From the cell containing the given text, extract its center point as (X, Y) coordinate. 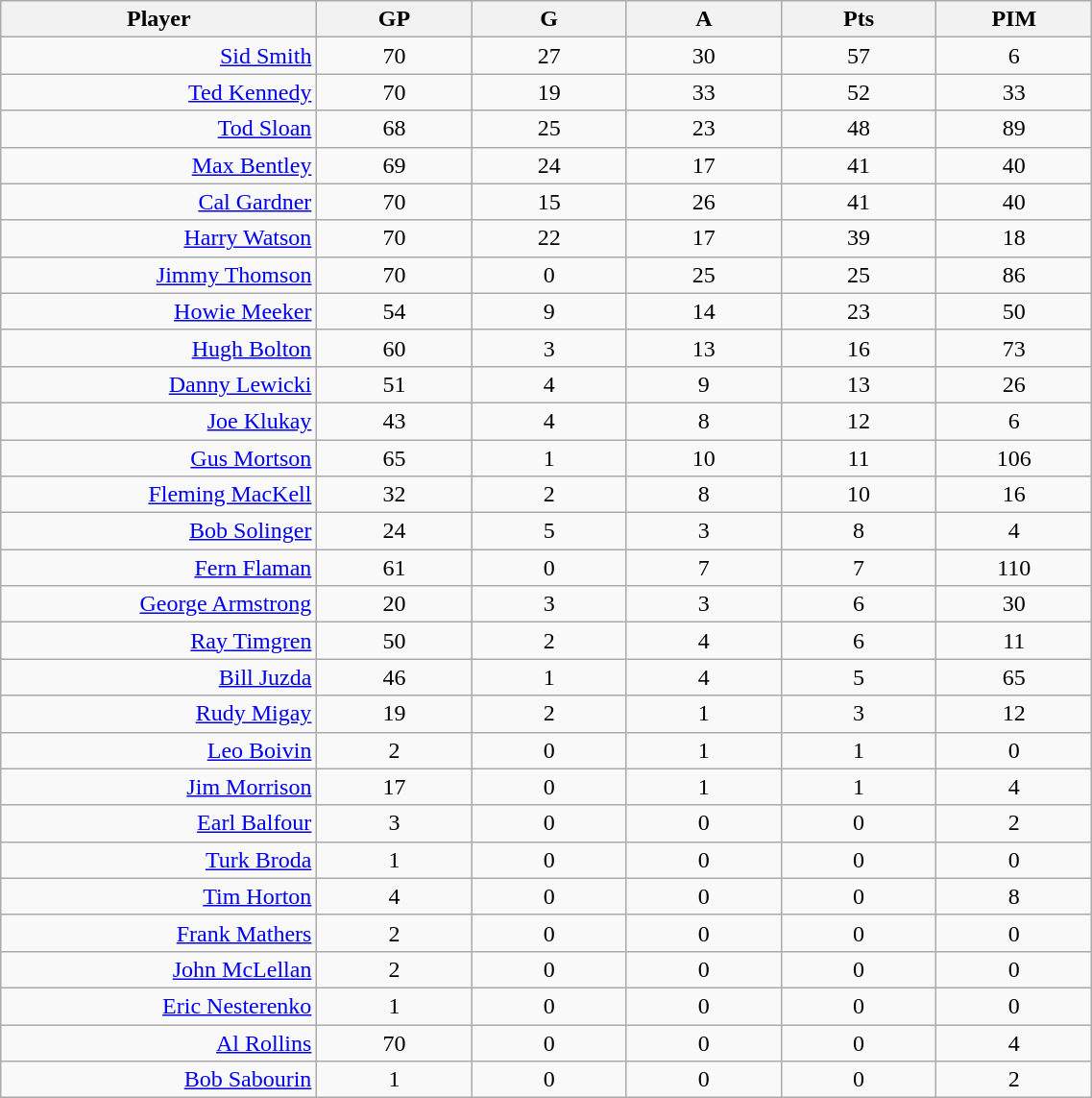
John McLellan (159, 969)
86 (1014, 275)
A (703, 19)
Ted Kennedy (159, 92)
George Armstrong (159, 604)
Sid Smith (159, 56)
61 (394, 568)
43 (394, 421)
Player (159, 19)
Pts (859, 19)
Max Bentley (159, 165)
PIM (1014, 19)
54 (394, 311)
68 (394, 129)
39 (859, 238)
Cal Gardner (159, 202)
G (549, 19)
48 (859, 129)
Bob Solinger (159, 531)
Gus Mortson (159, 458)
46 (394, 677)
27 (549, 56)
Fleming MacKell (159, 495)
20 (394, 604)
Earl Balfour (159, 823)
15 (549, 202)
Frank Mathers (159, 933)
Leo Boivin (159, 750)
Eric Nesterenko (159, 1006)
Fern Flaman (159, 568)
60 (394, 348)
Harry Watson (159, 238)
Rudy Migay (159, 714)
Joe Klukay (159, 421)
Al Rollins (159, 1042)
Bill Juzda (159, 677)
Jimmy Thomson (159, 275)
69 (394, 165)
51 (394, 384)
Turk Broda (159, 860)
Hugh Bolton (159, 348)
73 (1014, 348)
Tim Horton (159, 896)
110 (1014, 568)
Bob Sabourin (159, 1080)
52 (859, 92)
89 (1014, 129)
Danny Lewicki (159, 384)
Jim Morrison (159, 787)
Ray Timgren (159, 641)
22 (549, 238)
106 (1014, 458)
32 (394, 495)
Howie Meeker (159, 311)
GP (394, 19)
Tod Sloan (159, 129)
14 (703, 311)
18 (1014, 238)
57 (859, 56)
